Scan for the cell matching the given text and deliver its [X, Y] coordinate at center. 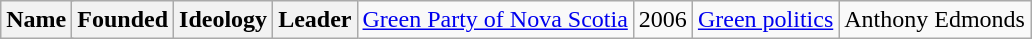
2006 [662, 20]
Leader [315, 20]
Green politics [765, 20]
Green Party of Nova Scotia [495, 20]
Anthony Edmonds [935, 20]
Name [36, 20]
Founded [123, 20]
Ideology [224, 20]
